Detect which cell encompasses the target text, then output its [X, Y] center coordinate. 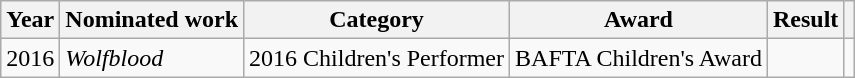
Award [639, 20]
Category [377, 20]
Wolfblood [152, 58]
BAFTA Children's Award [639, 58]
Nominated work [152, 20]
2016 Children's Performer [377, 58]
Year [30, 20]
Result [805, 20]
2016 [30, 58]
